Detect which cell encompasses the target text, then output its [X, Y] center coordinate. 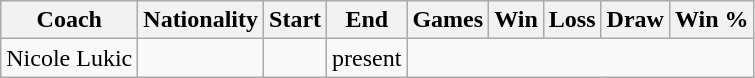
Coach [70, 20]
Start [296, 20]
Draw [635, 20]
Games [448, 20]
Win % [712, 20]
Win [516, 20]
Nicole Lukic [70, 58]
Nationality [201, 20]
present [367, 58]
End [367, 20]
Loss [572, 20]
